Return the (x, y) coordinate for the center point of the cell that contains the specified text.  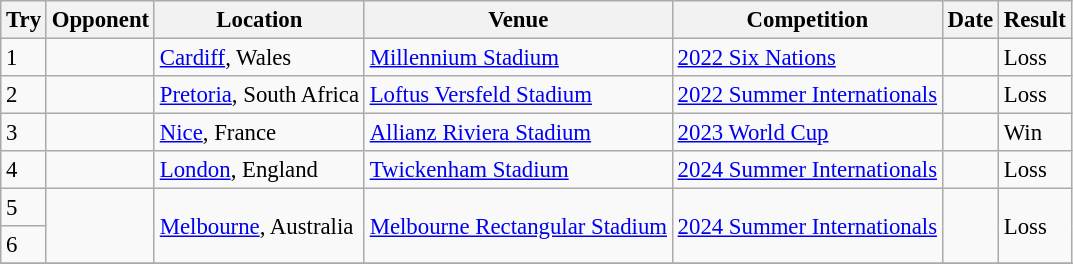
Competition (807, 20)
Date (970, 20)
Venue (518, 20)
Allianz Riviera Stadium (518, 133)
Melbourne Rectangular Stadium (518, 226)
Win (1034, 133)
London, England (259, 170)
Opponent (100, 20)
Nice, France (259, 133)
2 (24, 95)
Pretoria, South Africa (259, 95)
5 (24, 208)
Melbourne, Australia (259, 226)
Loftus Versfeld Stadium (518, 95)
Location (259, 20)
Twickenham Stadium (518, 170)
2022 Summer Internationals (807, 95)
1 (24, 58)
2022 Six Nations (807, 58)
6 (24, 245)
Result (1034, 20)
Try (24, 20)
4 (24, 170)
2023 World Cup (807, 133)
3 (24, 133)
Cardiff, Wales (259, 58)
Millennium Stadium (518, 58)
